Extract the (x, y) coordinate from the center of the cell holding the provided text.  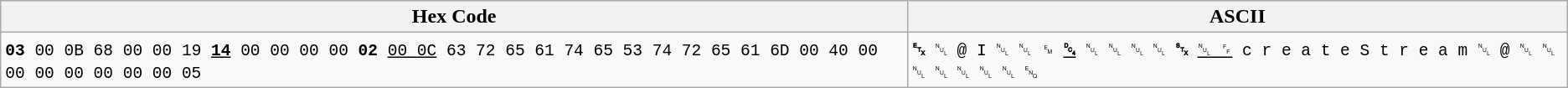
␃ ␀ @ I ␀ ␀ ␙ ␔ ␀ ␀ ␀ ␀ ␂ ␀ ␌ c r e a t e S t r e a m ␀ @ ␀ ␀ ␀ ␀ ␀ ␀ ␀ ␅ (1238, 60)
ASCII (1238, 17)
Hex Code (454, 17)
03 00 0B 68 00 00 19 14 00 00 00 00 02 00 0C 63 72 65 61 74 65 53 74 72 65 61 6D 00 40 00 00 00 00 00 00 00 05 (454, 60)
